Identify which cell holds the provided text, then report its (x, y) central coordinate. 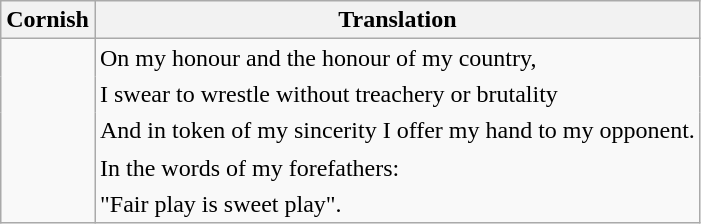
I swear to wrestle without treachery or brutality (397, 94)
Cornish (48, 20)
And in token of my sincerity I offer my hand to my opponent. (397, 132)
Translation (397, 20)
"Fair play is sweet play". (397, 204)
On my honour and the honour of my country, (397, 58)
In the words of my forefathers: (397, 168)
